Output the (x, y) coordinate of the center of the cell containing the given text.  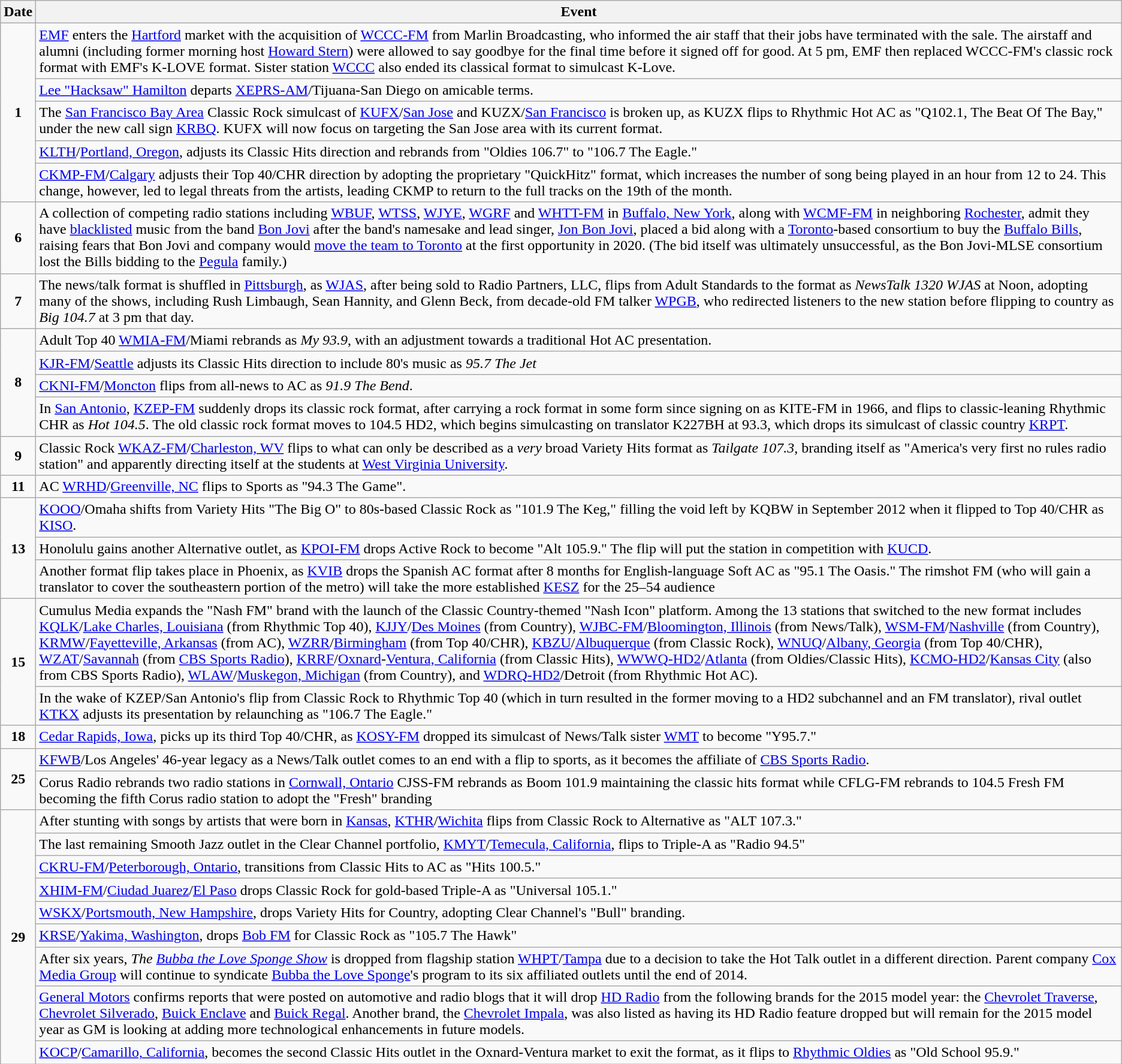
11 (18, 487)
Lee "Hacksaw" Hamilton departs XEPRS-AM/Tijuana-San Diego on amicable terms. (579, 90)
KJR-FM/Seattle adjusts its Classic Hits direction to include 80's music as 95.7 The Jet (579, 363)
Date (18, 12)
CKNI-FM/Moncton flips from all-news to AC as 91.9 The Bend. (579, 385)
25 (18, 779)
XHIM-FM/Ciudad Juarez/El Paso drops Classic Rock for gold-based Triple-A as "Universal 105.1." (579, 890)
Adult Top 40 WMIA-FM/Miami rebrands as My 93.9, with an adjustment towards a traditional Hot AC presentation. (579, 340)
18 (18, 737)
15 (18, 662)
29 (18, 937)
7 (18, 301)
8 (18, 382)
CKRU-FM/Peterborough, Ontario, transitions from Classic Hits to AC as "Hits 100.5." (579, 867)
AC WRHD/Greenville, NC flips to Sports as "94.3 The Game". (579, 487)
KRSE/Yakima, Washington, drops Bob FM for Classic Rock as "105.7 The Hawk" (579, 935)
9 (18, 456)
After stunting with songs by artists that were born in Kansas, KTHR/Wichita flips from Classic Rock to Alternative as "ALT 107.3." (579, 821)
KLTH/Portland, Oregon, adjusts its Classic Hits direction and rebrands from "Oldies 106.7" to "106.7 The Eagle." (579, 152)
WSKX/Portsmouth, New Hampshire, drops Variety Hits for Country, adopting Clear Channel's "Bull" branding. (579, 912)
13 (18, 548)
6 (18, 237)
Cedar Rapids, Iowa, picks up its third Top 40/CHR, as KOSY-FM dropped its simulcast of News/Talk sister WMT to become "Y95.7." (579, 737)
1 (18, 113)
KFWB/Los Angeles' 46-year legacy as a News/Talk outlet comes to an end with a flip to sports, as it becomes the affiliate of CBS Sports Radio. (579, 759)
The last remaining Smooth Jazz outlet in the Clear Channel portfolio, KMYT/Temecula, California, flips to Triple-A as "Radio 94.5" (579, 844)
Event (579, 12)
